Locate the cell with the specified text and output its (x, y) center coordinate. 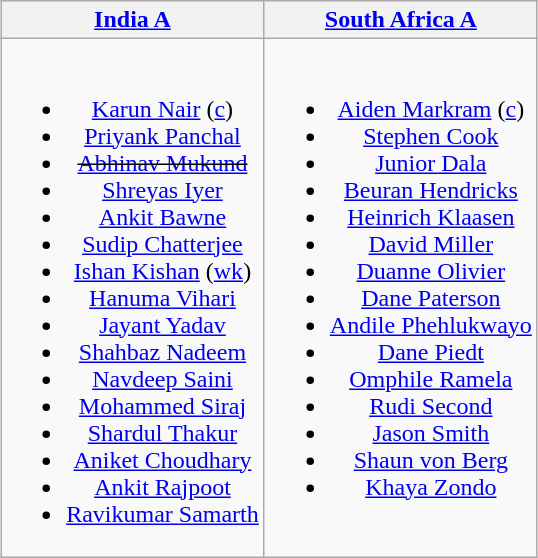
India A (133, 20)
South Africa A (400, 20)
